For the text-containing cell, return its midpoint in (X, Y) coordinate format. 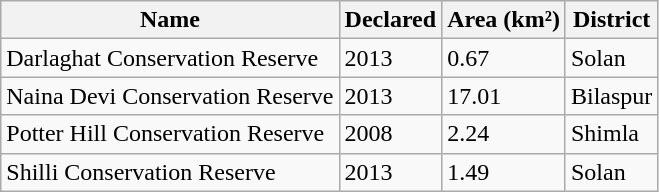
2008 (390, 134)
Potter Hill Conservation Reserve (170, 134)
Area (km²) (504, 20)
Shimla (611, 134)
Darlaghat Conservation Reserve (170, 58)
District (611, 20)
17.01 (504, 96)
Shilli Conservation Reserve (170, 172)
1.49 (504, 172)
Name (170, 20)
Declared (390, 20)
Bilaspur (611, 96)
0.67 (504, 58)
2.24 (504, 134)
Naina Devi Conservation Reserve (170, 96)
